Detect which cell encompasses the target text, then output its (x, y) center coordinate. 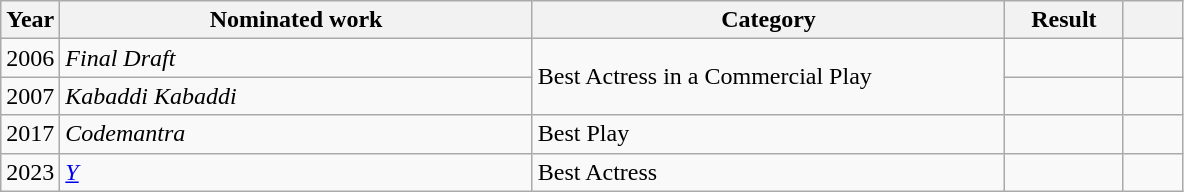
Final Draft (296, 58)
Codemantra (296, 134)
Best Actress in a Commercial Play (768, 77)
2006 (30, 58)
Y (296, 172)
Result (1064, 20)
Kabaddi Kabaddi (296, 96)
2007 (30, 96)
Best Play (768, 134)
Nominated work (296, 20)
Year (30, 20)
2023 (30, 172)
Best Actress (768, 172)
Category (768, 20)
2017 (30, 134)
